From the cell containing the given text, extract its center point as [X, Y] coordinate. 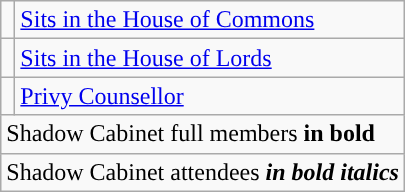
Shadow Cabinet full members in bold [203, 134]
Sits in the House of Commons [210, 20]
Shadow Cabinet attendees in bold italics [203, 172]
Privy Counsellor [210, 96]
Sits in the House of Lords [210, 58]
